Capture the cell that displays the provided text and extract its (x, y) central coordinate. 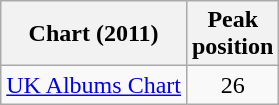
Chart (2011) (94, 34)
UK Albums Chart (94, 85)
Peak position (232, 34)
26 (232, 85)
